Pinpoint the cell where the given text exists, returning its [X, Y] midpoint coordinate. 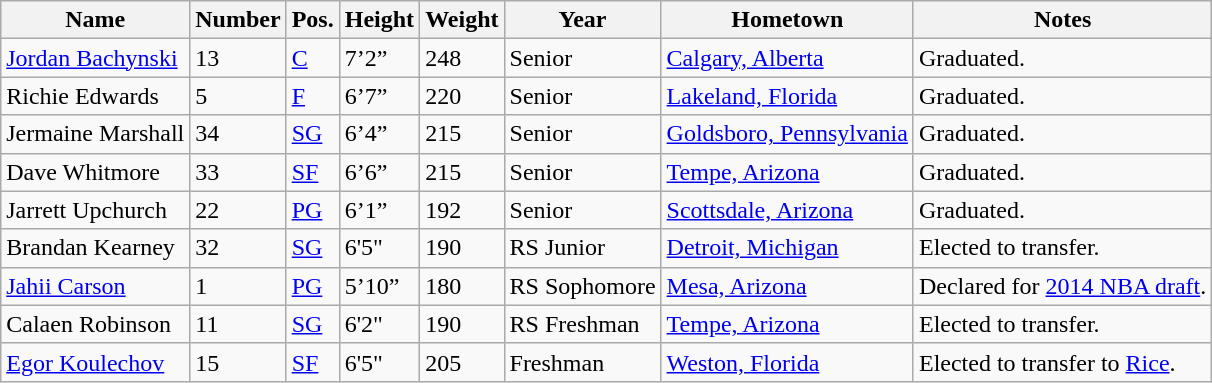
6’7” [379, 96]
Pos. [312, 20]
Calaen Robinson [96, 324]
F [312, 96]
34 [238, 134]
Jordan Bachynski [96, 58]
180 [462, 286]
192 [462, 210]
Weight [462, 20]
22 [238, 210]
Calgary, Alberta [787, 58]
13 [238, 58]
7’2” [379, 58]
6’4” [379, 134]
C [312, 58]
6’1” [379, 210]
Jarrett Upchurch [96, 210]
Egor Koulechov [96, 362]
Freshman [582, 362]
Elected to transfer to Rice. [1062, 362]
Brandan Kearney [96, 248]
Name [96, 20]
RS Freshman [582, 324]
220 [462, 96]
6'2" [379, 324]
RS Junior [582, 248]
Dave Whitmore [96, 172]
33 [238, 172]
Richie Edwards [96, 96]
Height [379, 20]
Jahii Carson [96, 286]
Weston, Florida [787, 362]
248 [462, 58]
6’6” [379, 172]
11 [238, 324]
Year [582, 20]
Lakeland, Florida [787, 96]
5’10” [379, 286]
Detroit, Michigan [787, 248]
Declared for 2014 NBA draft. [1062, 286]
Goldsboro, Pennsylvania [787, 134]
Scottsdale, Arizona [787, 210]
15 [238, 362]
Hometown [787, 20]
Mesa, Arizona [787, 286]
5 [238, 96]
RS Sophomore [582, 286]
Jermaine Marshall [96, 134]
32 [238, 248]
1 [238, 286]
205 [462, 362]
Notes [1062, 20]
Number [238, 20]
